Determine the (x, y) coordinate at the center of the cell enclosing the given text.  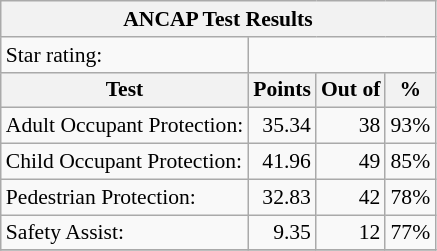
Star rating: (125, 55)
% (410, 90)
12 (350, 233)
Child Occupant Protection: (125, 162)
Points (282, 90)
32.83 (282, 197)
93% (410, 126)
Pedestrian Protection: (125, 197)
38 (350, 126)
Test (125, 90)
Safety Assist: (125, 233)
42 (350, 197)
78% (410, 197)
85% (410, 162)
41.96 (282, 162)
35.34 (282, 126)
77% (410, 233)
Out of (350, 90)
Adult Occupant Protection: (125, 126)
ANCAP Test Results (218, 19)
49 (350, 162)
9.35 (282, 233)
